Capture the cell that displays the provided text and extract its (x, y) central coordinate. 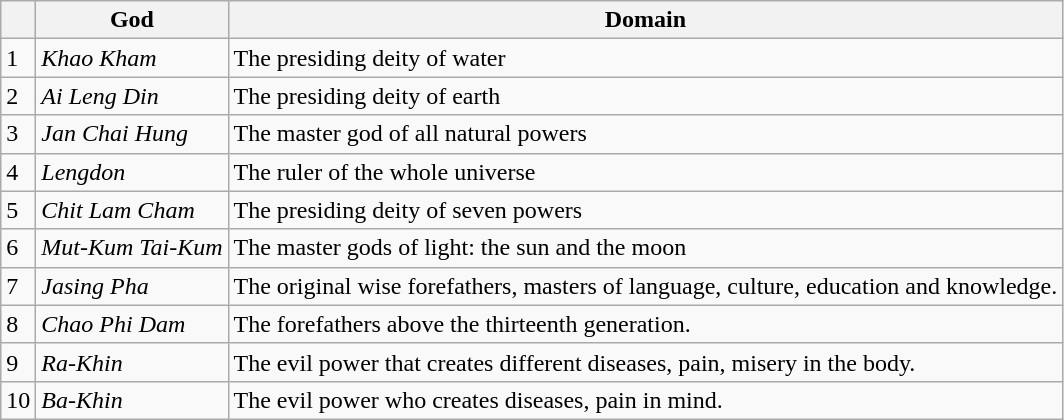
4 (18, 172)
Khao Kham (132, 58)
Chao Phi Dam (132, 324)
Chit Lam Cham (132, 210)
The evil power that creates different diseases, pain, misery in the body. (646, 362)
Mut-Kum Tai-Kum (132, 248)
The evil power who creates diseases, pain in mind. (646, 400)
8 (18, 324)
Domain (646, 20)
6 (18, 248)
2 (18, 96)
Jan Chai Hung (132, 134)
Ra-Khin (132, 362)
The forefathers above the thirteenth generation. (646, 324)
Jasing Pha (132, 286)
3 (18, 134)
5 (18, 210)
Ba-Khin (132, 400)
The master god of all natural powers (646, 134)
Lengdon (132, 172)
The presiding deity of seven powers (646, 210)
Ai Leng Din (132, 96)
The presiding deity of water (646, 58)
The original wise forefathers, masters of language, culture, education and knowledge. (646, 286)
10 (18, 400)
The ruler of the whole universe (646, 172)
God (132, 20)
9 (18, 362)
The presiding deity of earth (646, 96)
7 (18, 286)
1 (18, 58)
The master gods of light: the sun and the moon (646, 248)
